From the cell containing the given text, extract its center point as [x, y] coordinate. 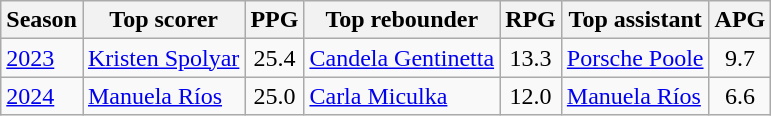
Porsche Poole [635, 58]
25.4 [274, 58]
APG [740, 20]
Top rebounder [402, 20]
Top assistant [635, 20]
Kristen Spolyar [163, 58]
25.0 [274, 96]
Candela Gentinetta [402, 58]
2023 [42, 58]
12.0 [531, 96]
13.3 [531, 58]
9.7 [740, 58]
RPG [531, 20]
PPG [274, 20]
6.6 [740, 96]
Season [42, 20]
2024 [42, 96]
Carla Miculka [402, 96]
Top scorer [163, 20]
